Search for the cell housing the specified text and yield its (x, y) center coordinate. 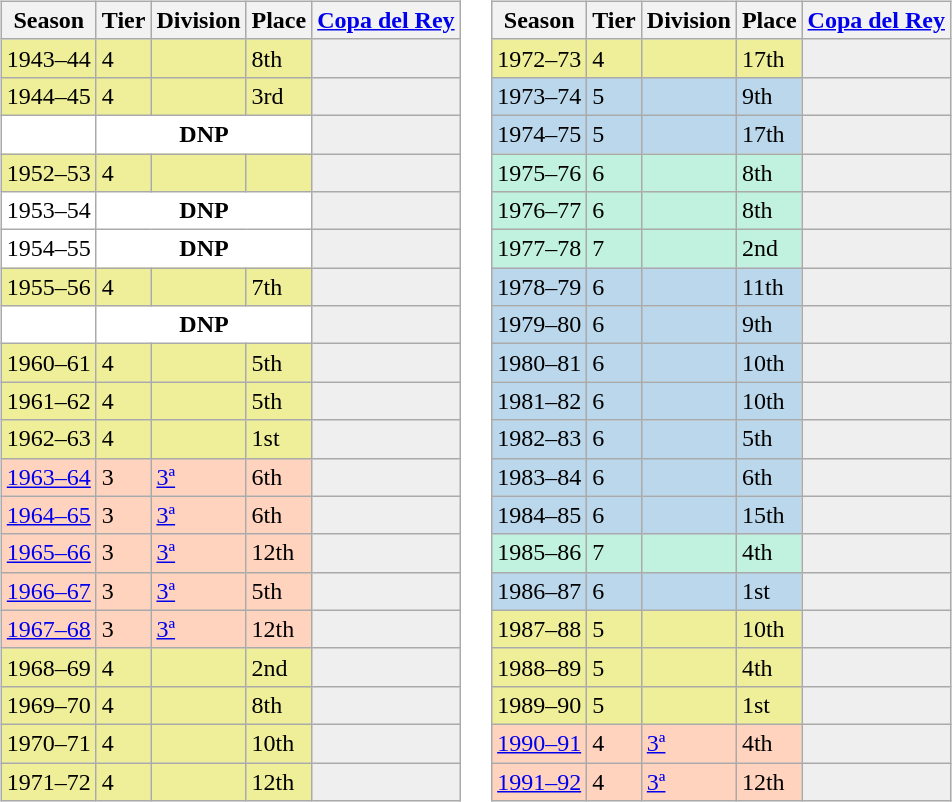
1953–54 (48, 211)
1974–75 (540, 134)
1964–65 (48, 515)
1967–68 (48, 629)
11th (769, 287)
1980–81 (540, 363)
1972–73 (540, 58)
1971–72 (48, 781)
7th (279, 287)
1954–55 (48, 249)
1961–62 (48, 401)
1979–80 (540, 325)
1984–85 (540, 515)
1978–79 (540, 287)
1989–90 (540, 705)
1968–69 (48, 667)
1966–67 (48, 591)
1970–71 (48, 743)
1973–74 (540, 96)
1944–45 (48, 96)
1969–70 (48, 705)
15th (769, 515)
1986–87 (540, 591)
1943–44 (48, 58)
1982–83 (540, 439)
1955–56 (48, 287)
1988–89 (540, 667)
3rd (279, 96)
1991–92 (540, 781)
1981–82 (540, 401)
1962–63 (48, 439)
1952–53 (48, 173)
1963–64 (48, 477)
1965–66 (48, 553)
1977–78 (540, 249)
1987–88 (540, 629)
1990–91 (540, 743)
1985–86 (540, 553)
1960–61 (48, 363)
1983–84 (540, 477)
1976–77 (540, 211)
1975–76 (540, 173)
